Find where the given text appears and provide that cell's center as [X, Y] coordinate. 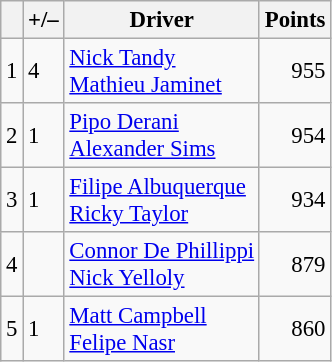
954 [294, 136]
955 [294, 72]
Driver [162, 20]
+/– [44, 20]
Filipe Albuquerque Ricky Taylor [162, 200]
Points [294, 20]
Matt Campbell Felipe Nasr [162, 330]
5 [12, 330]
Nick Tandy Mathieu Jaminet [162, 72]
Connor De Phillippi Nick Yelloly [162, 264]
860 [294, 330]
934 [294, 200]
879 [294, 264]
Pipo Derani Alexander Sims [162, 136]
3 [12, 200]
2 [12, 136]
